Return (x, y) of the center of cell containing provided text 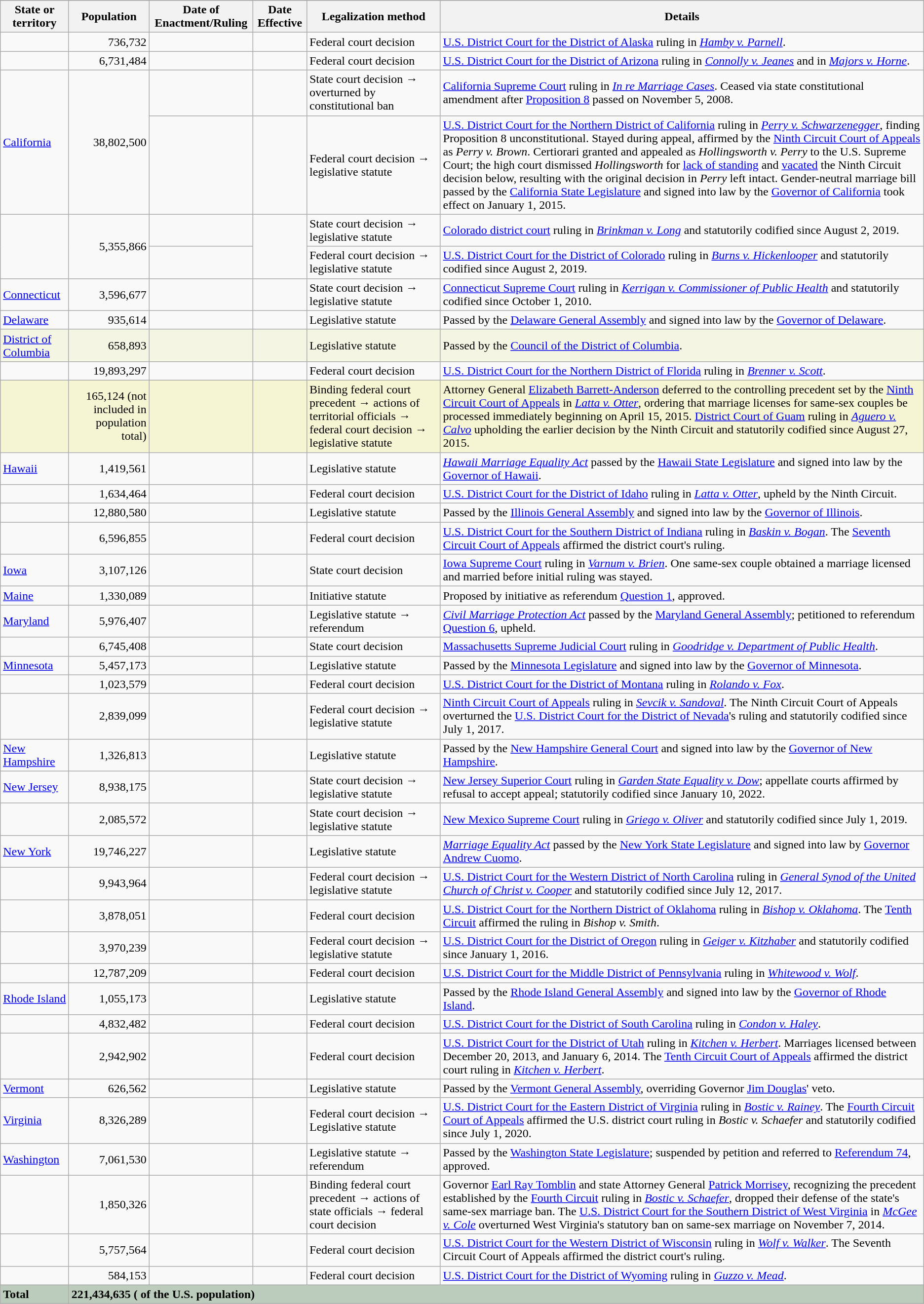
221,434,635 ( of the U.S. population) (496, 1294)
935,614 (109, 320)
626,562 (109, 1088)
New Jersey (35, 787)
U.S. District Court for the District of Idaho ruling in Latta v. Otter, upheld by the Ninth Circuit. (682, 494)
Civil Marriage Protection Act passed by the Maryland General Assembly; petitioned to referendum Question 6, upheld. (682, 621)
7,061,530 (109, 1159)
8,326,289 (109, 1120)
Colorado district court ruling in Brinkman v. Long and statutorily codified since August 2, 2019. (682, 230)
New York (35, 851)
6,596,855 (109, 538)
Passed by the Vermont General Assembly, overriding Governor Jim Douglas' veto. (682, 1088)
2,942,902 (109, 1056)
1,634,464 (109, 494)
U.S. District Court for the District of Colorado ruling in Burns v. Hickenlooper and statutorily codified since August 2, 2019. (682, 263)
Total (35, 1294)
State or territory (35, 17)
4,832,482 (109, 1024)
6,745,408 (109, 647)
District of Columbia (35, 345)
Maine (35, 596)
Passed by the Washington State Legislature; suspended by petition and referred to Referendum 74, approved. (682, 1159)
Passed by the Council of the District of Columbia. (682, 345)
3,970,239 (109, 948)
Population (109, 17)
9,943,964 (109, 883)
3,596,677 (109, 294)
Passed by the Delaware General Assembly and signed into law by the Governor of Delaware. (682, 320)
Binding federal court precedent → actions of state officials → federal court decision (373, 1204)
8,938,175 (109, 787)
U.S. District Court for the District of Oregon ruling in Geiger v. Kitzhaber and statutorily codified since January 1, 2016. (682, 948)
Date Effective (279, 17)
U.S. District Court for the District of Wyoming ruling in Guzzo v. Mead. (682, 1275)
New Mexico Supreme Court ruling in Griego v. Oliver and statutorily codified since July 1, 2019. (682, 819)
Maryland (35, 621)
1,419,561 (109, 468)
U.S. District Court for the District of Arizona ruling in Connolly v. Jeanes and in Majors v. Horne. (682, 61)
5,457,173 (109, 665)
38,802,500 (109, 142)
New Hampshire (35, 755)
1,055,173 (109, 999)
Date of Enactment/Ruling (201, 17)
California (35, 142)
Binding federal court precedent → actions of territorial officials → federal court decision → legislative statute (373, 416)
Initiative statute (373, 596)
5,757,564 (109, 1250)
Delaware (35, 320)
U.S. District Court for the District of South Carolina ruling in Condon v. Haley. (682, 1024)
736,732 (109, 42)
U.S. District Court for the Northern District of Florida ruling in Brenner v. Scott. (682, 371)
U.S. District Court for the Middle District of Pennsylvania ruling in Whitewood v. Wolf. (682, 973)
3,107,126 (109, 571)
3,878,051 (109, 915)
1,330,089 (109, 596)
Hawaii Marriage Equality Act passed by the Hawaii State Legislature and signed into law by the Governor of Hawaii. (682, 468)
12,880,580 (109, 513)
Marriage Equality Act passed by the New York State Legislature and signed into law by Governor Andrew Cuomo. (682, 851)
5,355,866 (109, 246)
Passed by the Rhode Island General Assembly and signed into law by the Governor of Rhode Island. (682, 999)
1,326,813 (109, 755)
California Supreme Court ruling in In re Marriage Cases. Ceased via state constitutional amendment after Proposition 8 passed on November 5, 2008. (682, 93)
Vermont (35, 1088)
Iowa (35, 571)
U.S. District Court for the District of Alaska ruling in Hamby v. Parnell. (682, 42)
5,976,407 (109, 621)
Iowa Supreme Court ruling in Varnum v. Brien. One same-sex couple obtained a marriage licensed and married before initial ruling was stayed. (682, 571)
U.S. District Court for the District of Montana ruling in Rolando v. Fox. (682, 684)
19,746,227 (109, 851)
658,893 (109, 345)
Passed by the Illinois General Assembly and signed into law by the Governor of Illinois. (682, 513)
Hawaii (35, 468)
Federal court decision → Legislative statute (373, 1120)
165,124 (not included in population total) (109, 416)
Washington (35, 1159)
Proposed by initiative as referendum Question 1, approved. (682, 596)
6,731,484 (109, 61)
2,085,572 (109, 819)
Connecticut (35, 294)
Passed by the Minnesota Legislature and signed into law by the Governor of Minnesota. (682, 665)
584,153 (109, 1275)
State court decision → overturned by constitutional ban (373, 93)
Virginia (35, 1120)
Details (682, 17)
Massachusetts Supreme Judicial Court ruling in Goodridge v. Department of Public Health. (682, 647)
Passed by the New Hampshire General Court and signed into law by the Governor of New Hampshire. (682, 755)
Legalization method (373, 17)
Connecticut Supreme Court ruling in Kerrigan v. Commissioner of Public Health and statutorily codified since October 1, 2010. (682, 294)
U.S. District Court for the Northern District of Oklahoma ruling in Bishop v. Oklahoma. The Tenth Circuit affirmed the ruling in Bishop v. Smith. (682, 915)
2,839,099 (109, 716)
1,023,579 (109, 684)
12,787,209 (109, 973)
Minnesota (35, 665)
1,850,326 (109, 1204)
Rhode Island (35, 999)
19,893,297 (109, 371)
